Detect which cell encompasses the target text, then output its [X, Y] center coordinate. 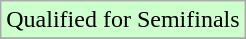
Qualified for Semifinals [123, 20]
